Provide the (x, y) coordinate of the cell's center where the given text is located.  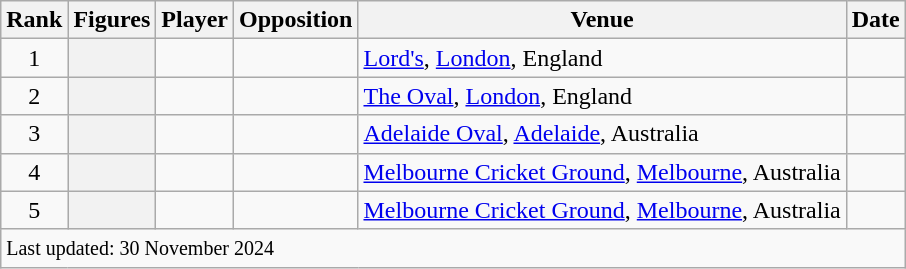
Last updated: 30 November 2024 (454, 248)
Player (195, 20)
4 (34, 172)
Rank (34, 20)
3 (34, 134)
5 (34, 210)
Lord's, London, England (602, 58)
The Oval, London, England (602, 96)
2 (34, 96)
Figures (112, 20)
Opposition (296, 20)
1 (34, 58)
Adelaide Oval, Adelaide, Australia (602, 134)
Date (876, 20)
Venue (602, 20)
